Extract the [x, y] coordinate from the center of the cell holding the provided text.  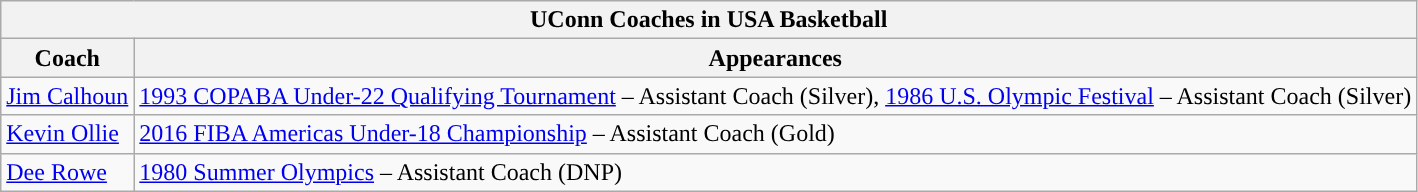
Jim Calhoun [68, 96]
UConn Coaches in USA Basketball [709, 20]
2016 FIBA Americas Under-18 Championship – Assistant Coach (Gold) [776, 134]
1980 Summer Olympics – Assistant Coach (DNP) [776, 172]
Kevin Ollie [68, 134]
Coach [68, 58]
Appearances [776, 58]
1993 COPABA Under-22 Qualifying Tournament – Assistant Coach (Silver), 1986 U.S. Olympic Festival – Assistant Coach (Silver) [776, 96]
Dee Rowe [68, 172]
